Extract the (x, y) coordinate from the center of the cell holding the provided text.  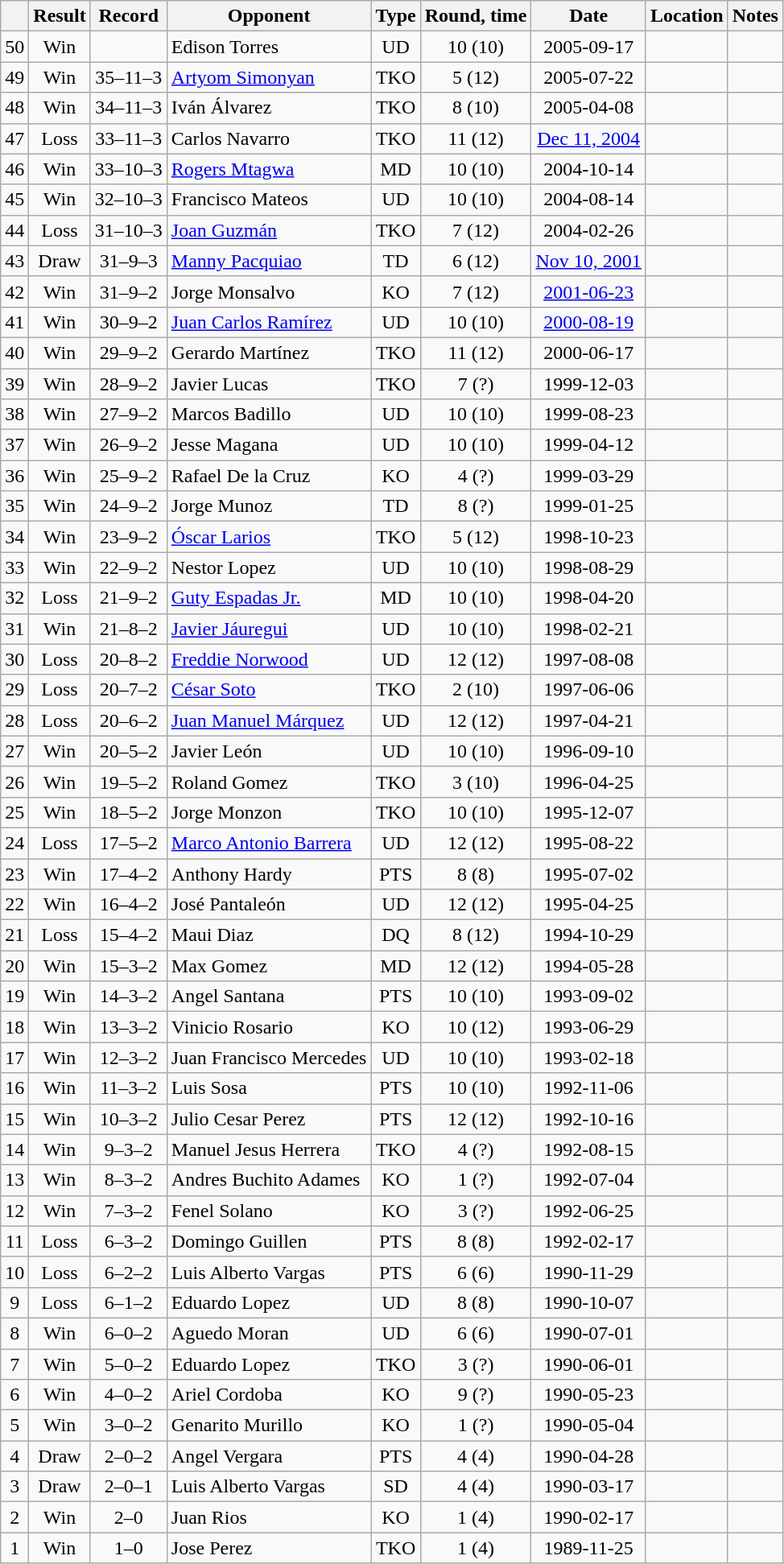
Javier León (269, 751)
42 (14, 291)
Juan Manuel Márquez (269, 720)
2004-08-14 (588, 200)
11–3–2 (129, 1088)
14 (14, 1149)
1992-06-25 (588, 1211)
19–5–2 (129, 782)
4–0–2 (129, 1395)
Angel Vergara (269, 1456)
47 (14, 138)
10–3–2 (129, 1119)
Freddie Norwood (269, 659)
1 (14, 1548)
1994-05-28 (588, 966)
18 (14, 1027)
20–5–2 (129, 751)
2005-04-08 (588, 108)
Juan Francisco Mercedes (269, 1058)
45 (14, 200)
1990-05-04 (588, 1426)
6 (12) (476, 261)
DQ (396, 935)
Francisco Mateos (269, 200)
Nestor Lopez (269, 567)
5–0–2 (129, 1364)
23 (14, 873)
33 (14, 567)
Jorge Munoz (269, 506)
22 (14, 905)
10 (14, 1272)
17 (14, 1058)
1990-10-07 (588, 1302)
Carlos Navarro (269, 138)
Vinicio Rosario (269, 1027)
2000-06-17 (588, 353)
15–3–2 (129, 966)
1997-08-08 (588, 659)
41 (14, 322)
1992-10-16 (588, 1119)
Javier Lucas (269, 384)
1996-04-25 (588, 782)
13 (14, 1180)
Marcos Badillo (269, 415)
2005-07-22 (588, 77)
31–10–3 (129, 230)
43 (14, 261)
Angel Santana (269, 997)
Ariel Cordoba (269, 1395)
Nov 10, 2001 (588, 261)
6–1–2 (129, 1302)
1990-07-01 (588, 1333)
Joan Guzmán (269, 230)
29 (14, 690)
1990-02-17 (588, 1517)
1999-12-03 (588, 384)
7 (14, 1364)
Opponent (269, 16)
31 (14, 629)
14–3–2 (129, 997)
44 (14, 230)
1993-06-29 (588, 1027)
1–0 (129, 1548)
20 (14, 966)
2001-06-23 (588, 291)
Juan Rios (269, 1517)
1995-12-07 (588, 812)
1992-07-04 (588, 1180)
3 (10) (476, 782)
Rafael De la Cruz (269, 476)
38 (14, 415)
2004-10-14 (588, 169)
1992-02-17 (588, 1241)
Anthony Hardy (269, 873)
2 (10) (476, 690)
10 (12) (476, 1027)
Result (60, 16)
2–0 (129, 1517)
5 (14, 1426)
6–2–2 (129, 1272)
7–3–2 (129, 1211)
1992-11-06 (588, 1088)
1994-10-29 (588, 935)
1992-08-15 (588, 1149)
Record (129, 16)
9 (?) (476, 1395)
Jesse Magana (269, 445)
1997-06-06 (588, 690)
3–0–2 (129, 1426)
15 (14, 1119)
23–9–2 (129, 537)
2004-02-26 (588, 230)
3 (14, 1487)
28 (14, 720)
27 (14, 751)
1995-04-25 (588, 905)
1998-04-20 (588, 598)
1990-03-17 (588, 1487)
Fenel Solano (269, 1211)
48 (14, 108)
Domingo Guillen (269, 1241)
Location (687, 16)
9 (14, 1302)
34 (14, 537)
40 (14, 353)
2–0–1 (129, 1487)
Rogers Mtagwa (269, 169)
17–5–2 (129, 843)
22–9–2 (129, 567)
19 (14, 997)
30–9–2 (129, 322)
1990-11-29 (588, 1272)
Round, time (476, 16)
José Pantaleón (269, 905)
20–6–2 (129, 720)
21–8–2 (129, 629)
49 (14, 77)
17–4–2 (129, 873)
26 (14, 782)
1993-09-02 (588, 997)
Jose Perez (269, 1548)
1995-08-22 (588, 843)
35 (14, 506)
1993-02-18 (588, 1058)
Guty Espadas Jr. (269, 598)
Maui Diaz (269, 935)
César Soto (269, 690)
1999-03-29 (588, 476)
6–3–2 (129, 1241)
25 (14, 812)
50 (14, 47)
Luis Sosa (269, 1088)
20–7–2 (129, 690)
2–0–2 (129, 1456)
31–9–2 (129, 291)
7 (?) (476, 384)
1989-11-25 (588, 1548)
2005-09-17 (588, 47)
13–3–2 (129, 1027)
12–3–2 (129, 1058)
1995-07-02 (588, 873)
Jorge Monzon (269, 812)
1999-01-25 (588, 506)
1997-04-21 (588, 720)
Notes (755, 16)
32–10–3 (129, 200)
Iván Álvarez (269, 108)
Gerardo Martínez (269, 353)
20–8–2 (129, 659)
Manuel Jesus Herrera (269, 1149)
SD (396, 1487)
1999-04-12 (588, 445)
Andres Buchito Adames (269, 1180)
25–9–2 (129, 476)
2 (14, 1517)
Julio Cesar Perez (269, 1119)
8 (14, 1333)
32 (14, 598)
27–9–2 (129, 415)
8–3–2 (129, 1180)
Marco Antonio Barrera (269, 843)
1999-08-23 (588, 415)
Roland Gomez (269, 782)
46 (14, 169)
1990-05-23 (588, 1395)
Manny Pacquiao (269, 261)
35–11–3 (129, 77)
33–10–3 (129, 169)
33–11–3 (129, 138)
37 (14, 445)
12 (14, 1211)
34–11–3 (129, 108)
30 (14, 659)
9–3–2 (129, 1149)
1990-06-01 (588, 1364)
28–9–2 (129, 384)
4 (14, 1456)
Max Gomez (269, 966)
Juan Carlos Ramírez (269, 322)
Date (588, 16)
39 (14, 384)
18–5–2 (129, 812)
16–4–2 (129, 905)
15–4–2 (129, 935)
6–0–2 (129, 1333)
26–9–2 (129, 445)
11 (14, 1241)
1998-08-29 (588, 567)
Dec 11, 2004 (588, 138)
1998-02-21 (588, 629)
21 (14, 935)
1990-04-28 (588, 1456)
31–9–3 (129, 261)
8 (10) (476, 108)
Jorge Monsalvo (269, 291)
Genarito Murillo (269, 1426)
Type (396, 16)
Edison Torres (269, 47)
Javier Jáuregui (269, 629)
24 (14, 843)
29–9–2 (129, 353)
24–9–2 (129, 506)
1996-09-10 (588, 751)
6 (14, 1395)
21–9–2 (129, 598)
Óscar Larios (269, 537)
Artyom Simonyan (269, 77)
8 (12) (476, 935)
36 (14, 476)
1998-10-23 (588, 537)
8 (?) (476, 506)
16 (14, 1088)
2000-08-19 (588, 322)
Aguedo Moran (269, 1333)
